Return the (x, y) coordinate for the center point of the cell that contains the specified text.  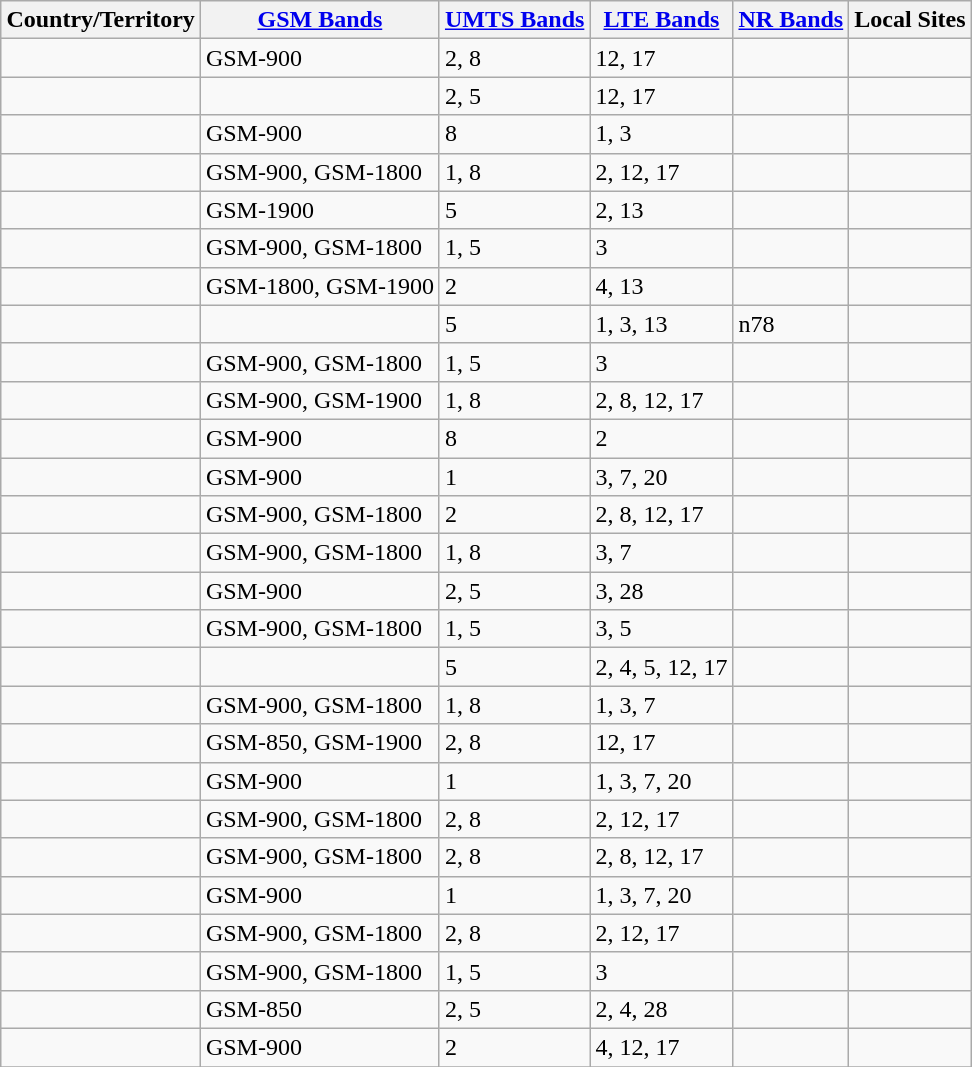
Country/Territory (100, 20)
2, 13 (662, 210)
3, 7, 20 (662, 477)
3, 5 (662, 629)
1, 3, 13 (662, 324)
1, 3 (662, 134)
GSM-1800, GSM-1900 (320, 286)
n78 (791, 324)
GSM-850 (320, 1009)
3, 7 (662, 553)
4, 13 (662, 286)
GSM-850, GSM-1900 (320, 743)
2, 4, 28 (662, 1009)
4, 12, 17 (662, 1047)
UMTS Bands (514, 20)
2, 4, 5, 12, 17 (662, 667)
GSM-900, GSM-1900 (320, 400)
LTE Bands (662, 20)
1, 3, 7 (662, 705)
GSM Bands (320, 20)
Local Sites (910, 20)
NR Bands (791, 20)
3, 28 (662, 591)
GSM-1900 (320, 210)
